Pinpoint the cell where the given text exists, returning its [x, y] midpoint coordinate. 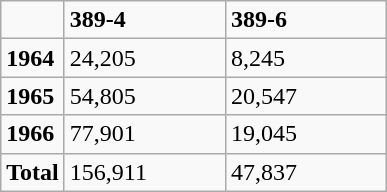
47,837 [306, 172]
77,901 [144, 134]
1964 [33, 58]
1966 [33, 134]
20,547 [306, 96]
389-6 [306, 20]
1965 [33, 96]
8,245 [306, 58]
24,205 [144, 58]
Total [33, 172]
389-4 [144, 20]
54,805 [144, 96]
156,911 [144, 172]
19,045 [306, 134]
